From the cell containing the given text, extract its center point as (x, y) coordinate. 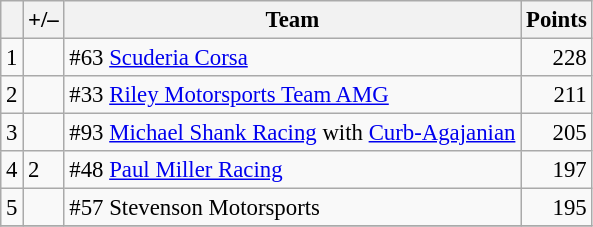
5 (12, 208)
Team (292, 20)
3 (12, 133)
+/– (44, 20)
211 (556, 95)
205 (556, 133)
#93 Michael Shank Racing with Curb-Agajanian (292, 133)
#63 Scuderia Corsa (292, 58)
#33 Riley Motorsports Team AMG (292, 95)
#48 Paul Miller Racing (292, 170)
228 (556, 58)
Points (556, 20)
195 (556, 208)
#57 Stevenson Motorsports (292, 208)
197 (556, 170)
4 (12, 170)
1 (12, 58)
